Locate the cell with the specified text and output its [X, Y] center coordinate. 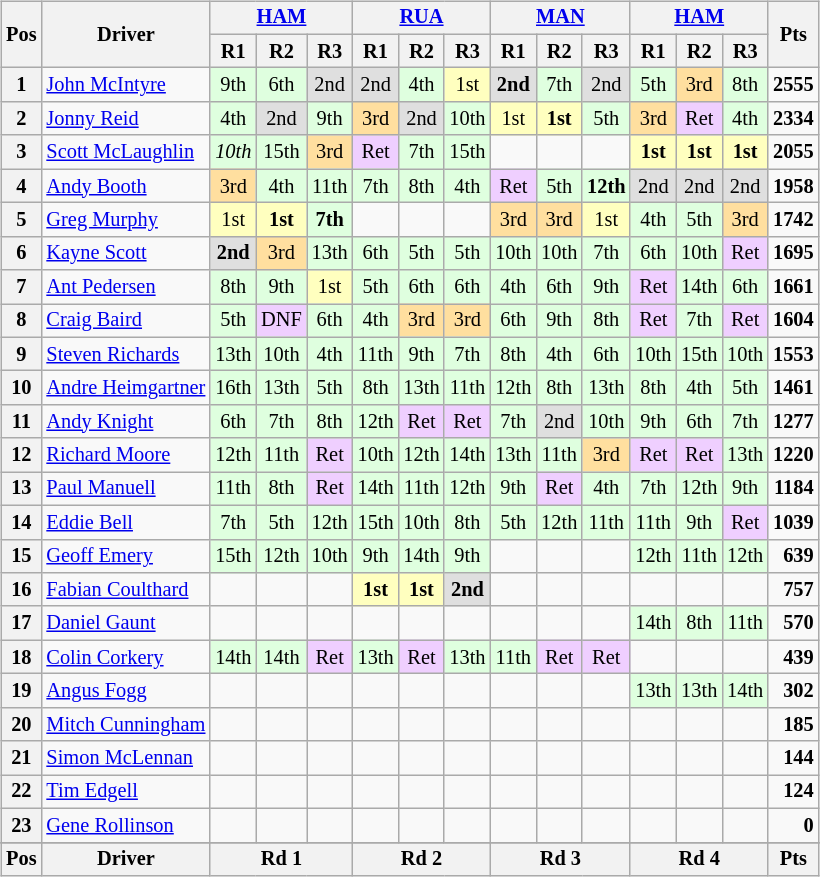
8 [21, 321]
Richard Moore [126, 455]
1184 [793, 489]
5 [21, 220]
Fabian Coulthard [126, 590]
2055 [793, 152]
12 [21, 455]
Simon McLennan [126, 758]
Steven Richards [126, 354]
Rd 1 [281, 859]
14 [21, 522]
22 [21, 792]
11 [21, 422]
Rd 3 [560, 859]
Tim Edgell [126, 792]
16th [233, 388]
15 [21, 556]
1695 [793, 253]
DNF [281, 321]
1 [21, 85]
Mitch Cunningham [126, 724]
144 [793, 758]
9 [21, 354]
1661 [793, 287]
17 [21, 623]
Andy Booth [126, 186]
RUA [422, 18]
1461 [793, 388]
439 [793, 657]
1742 [793, 220]
23 [21, 825]
302 [793, 691]
Angus Fogg [126, 691]
639 [793, 556]
Eddie Bell [126, 522]
3 [21, 152]
1220 [793, 455]
1039 [793, 522]
1553 [793, 354]
13 [21, 489]
John McIntyre [126, 85]
185 [793, 724]
Ant Pedersen [126, 287]
Scott McLaughlin [126, 152]
Paul Manuell [126, 489]
2334 [793, 119]
Geoff Emery [126, 556]
757 [793, 590]
16 [21, 590]
Andy Knight [126, 422]
6 [21, 253]
4 [21, 186]
Rd 4 [699, 859]
Jonny Reid [126, 119]
MAN [560, 18]
1604 [793, 321]
18 [21, 657]
Rd 2 [422, 859]
1958 [793, 186]
7 [21, 287]
21 [21, 758]
Kayne Scott [126, 253]
Gene Rollinson [126, 825]
19 [21, 691]
Colin Corkery [126, 657]
Daniel Gaunt [126, 623]
10 [21, 388]
570 [793, 623]
Greg Murphy [126, 220]
Andre Heimgartner [126, 388]
0 [793, 825]
20 [21, 724]
1277 [793, 422]
Craig Baird [126, 321]
2 [21, 119]
124 [793, 792]
2555 [793, 85]
